Identify which cell holds the provided text, then report its (X, Y) central coordinate. 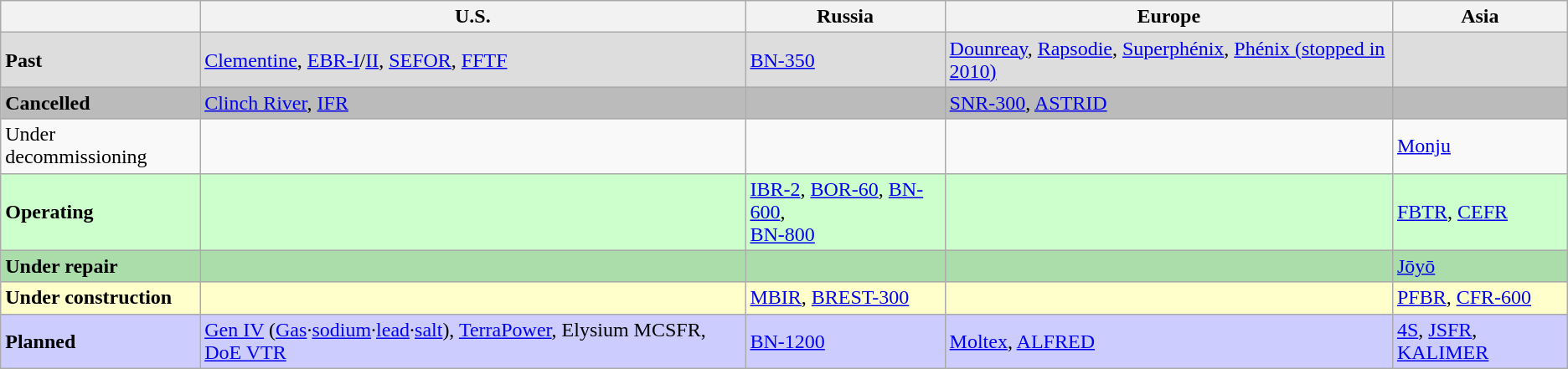
BN-350 (845, 60)
FBTR, CEFR (1479, 212)
Europe (1168, 17)
Russia (845, 17)
Under repair (101, 266)
Cancelled (101, 103)
Gen IV (Gas·sodium·lead·salt), TerraPower, Elysium MCSFR, DoE VTR (472, 341)
MBIR, BREST-300 (845, 298)
Operating (101, 212)
Past (101, 60)
PFBR, CFR-600 (1479, 298)
Clinch River, IFR (472, 103)
Asia (1479, 17)
4S, JSFR, KALIMER (1479, 341)
SNR-300, ASTRID (1168, 103)
U.S. (472, 17)
Monju (1479, 146)
Under construction (101, 298)
Moltex, ALFRED (1168, 341)
IBR-2, BOR-60, BN-600, BN-800 (845, 212)
BN-1200 (845, 341)
Dounreay, Rapsodie, Superphénix, Phénix (stopped in 2010) (1168, 60)
Under decommissioning (101, 146)
Clementine, EBR-I/II, SEFOR, FFTF (472, 60)
Planned (101, 341)
Jōyō (1479, 266)
